Pinpoint the cell where the given text exists, returning its [x, y] midpoint coordinate. 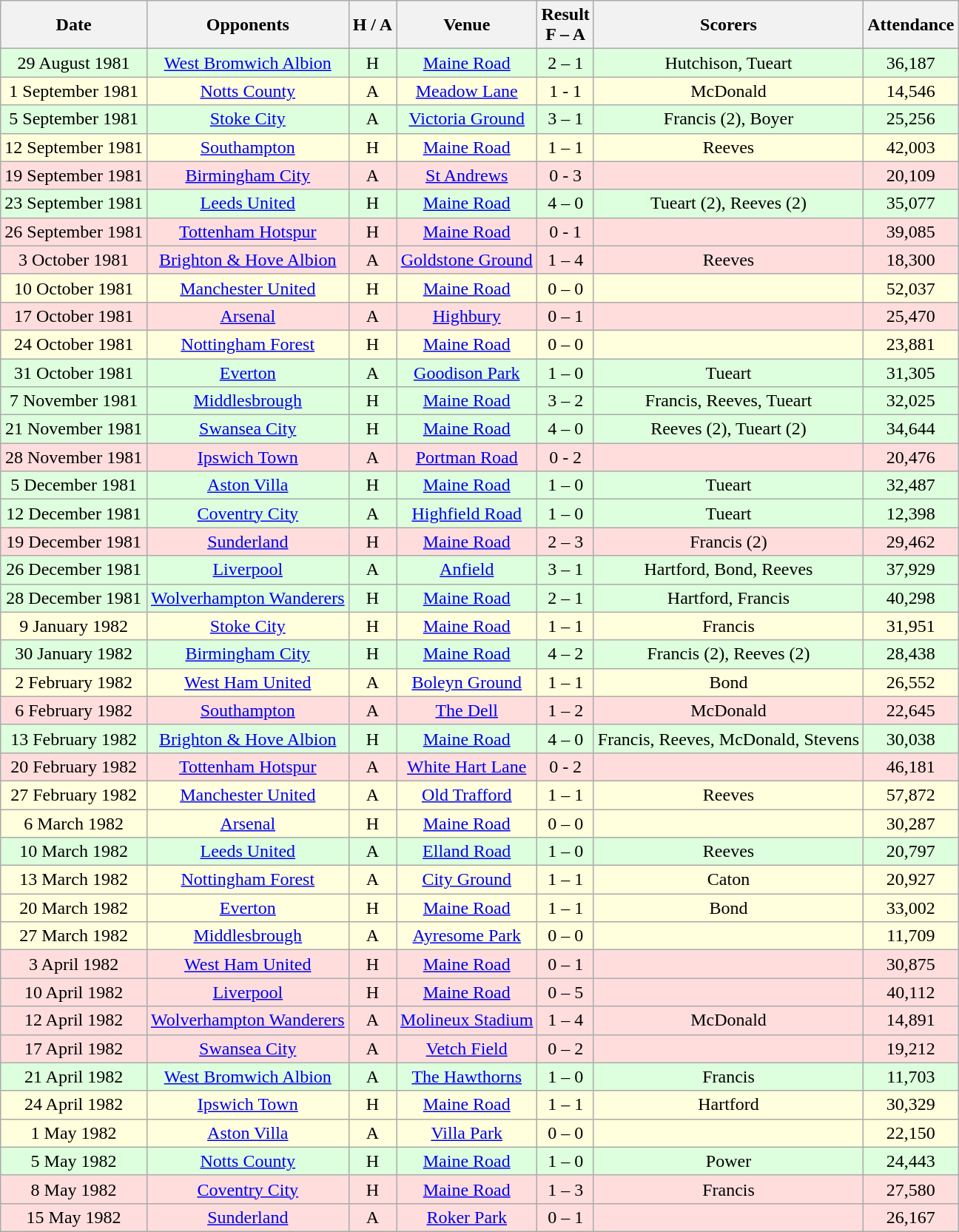
3 April 1982 [74, 964]
Old Trafford [467, 795]
10 March 1982 [74, 852]
39,085 [911, 232]
23 September 1981 [74, 203]
22,645 [911, 710]
12 December 1981 [74, 514]
12 September 1981 [74, 147]
22,150 [911, 1133]
20,927 [911, 880]
Opponents [247, 25]
42,003 [911, 147]
5 May 1982 [74, 1161]
37,929 [911, 570]
0 - 3 [565, 175]
28 December 1981 [74, 598]
28 November 1981 [74, 457]
13 March 1982 [74, 880]
1 May 1982 [74, 1133]
Attendance [911, 25]
1 – 2 [565, 710]
Francis, Reeves, McDonald, Stevens [728, 738]
Portman Road [467, 457]
1 – 3 [565, 1189]
Goldstone Ground [467, 260]
8 May 1982 [74, 1189]
21 November 1981 [74, 429]
Highfield Road [467, 514]
36,187 [911, 63]
1 September 1981 [74, 91]
46,181 [911, 767]
40,298 [911, 598]
11,703 [911, 1077]
7 November 1981 [74, 401]
13 February 1982 [74, 738]
25,470 [911, 316]
31,305 [911, 372]
H / A [372, 25]
14,546 [911, 91]
24 October 1981 [74, 344]
City Ground [467, 880]
Hartford [728, 1105]
19 December 1981 [74, 542]
Caton [728, 880]
20,476 [911, 457]
Francis, Reeves, Tueart [728, 401]
30 January 1982 [74, 654]
3 October 1981 [74, 260]
31 October 1981 [74, 372]
21 April 1982 [74, 1077]
18,300 [911, 260]
26,552 [911, 682]
32,487 [911, 485]
Meadow Lane [467, 91]
20 March 1982 [74, 908]
Molineux Stadium [467, 1020]
Hutchison, Tueart [728, 63]
57,872 [911, 795]
Tueart (2), Reeves (2) [728, 203]
Hartford, Bond, Reeves [728, 570]
20,109 [911, 175]
17 October 1981 [74, 316]
32,025 [911, 401]
12,398 [911, 514]
Reeves (2), Tueart (2) [728, 429]
20 February 1982 [74, 767]
27,580 [911, 1189]
10 October 1981 [74, 288]
Francis (2), Boyer [728, 119]
30,875 [911, 964]
1 - 1 [565, 91]
27 March 1982 [74, 936]
33,002 [911, 908]
Goodison Park [467, 372]
4 – 2 [565, 654]
26,167 [911, 1217]
30,038 [911, 738]
Anfield [467, 570]
2 – 3 [565, 542]
30,287 [911, 824]
28,438 [911, 654]
14,891 [911, 1020]
19,212 [911, 1048]
11,709 [911, 936]
27 February 1982 [74, 795]
5 December 1981 [74, 485]
9 January 1982 [74, 626]
St Andrews [467, 175]
35,077 [911, 203]
24,443 [911, 1161]
26 December 1981 [74, 570]
0 - 1 [565, 232]
52,037 [911, 288]
2 February 1982 [74, 682]
12 April 1982 [74, 1020]
34,644 [911, 429]
Francis (2) [728, 542]
6 February 1982 [74, 710]
Power [728, 1161]
29 August 1981 [74, 63]
17 April 1982 [74, 1048]
Boleyn Ground [467, 682]
Scorers [728, 25]
26 September 1981 [74, 232]
Ayresome Park [467, 936]
15 May 1982 [74, 1217]
0 – 2 [565, 1048]
Highbury [467, 316]
Vetch Field [467, 1048]
Francis (2), Reeves (2) [728, 654]
20,797 [911, 852]
31,951 [911, 626]
40,112 [911, 992]
19 September 1981 [74, 175]
29,462 [911, 542]
3 – 2 [565, 401]
5 September 1981 [74, 119]
24 April 1982 [74, 1105]
White Hart Lane [467, 767]
Venue [467, 25]
ResultF – A [565, 25]
Elland Road [467, 852]
23,881 [911, 344]
6 March 1982 [74, 824]
Roker Park [467, 1217]
Date [74, 25]
25,256 [911, 119]
10 April 1982 [74, 992]
30,329 [911, 1105]
The Dell [467, 710]
The Hawthorns [467, 1077]
0 – 5 [565, 992]
Victoria Ground [467, 119]
Villa Park [467, 1133]
Hartford, Francis [728, 598]
